Determine the (X, Y) coordinate at the center of the cell enclosing the given text.  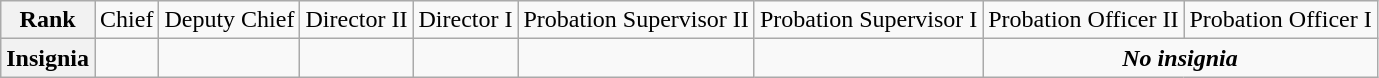
Chief (127, 20)
Deputy Chief (230, 20)
Insignia (48, 58)
Rank (48, 20)
Probation Officer I (1280, 20)
Probation Supervisor II (636, 20)
Director I (466, 20)
No insignia (1180, 58)
Probation Officer II (1084, 20)
Director II (356, 20)
Probation Supervisor I (868, 20)
